Locate the cell with the specified text and output its [x, y] center coordinate. 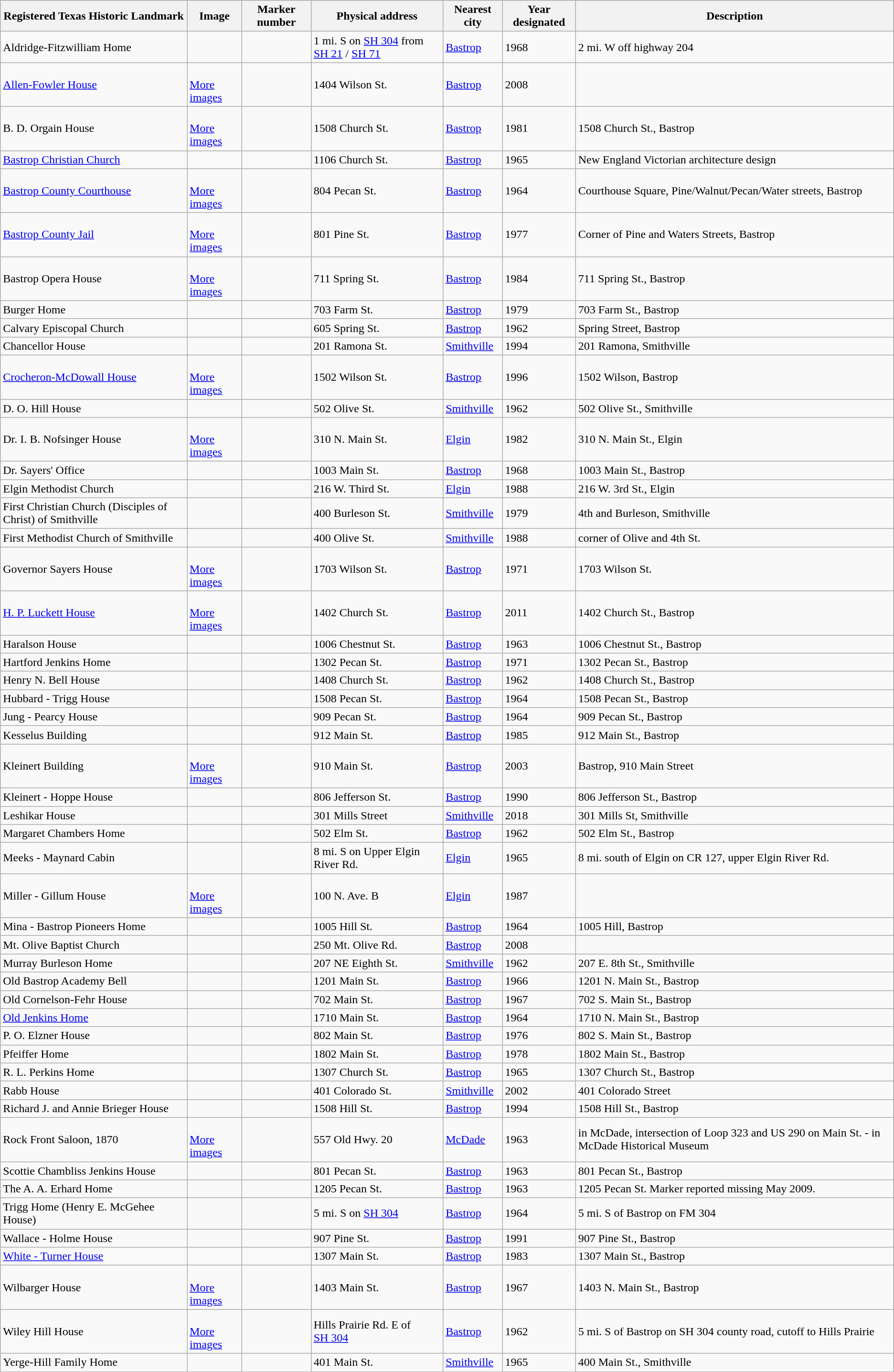
The A. A. Erhard Home [94, 1189]
Wiley Hill House [94, 1331]
912 Main St., Bastrop [734, 735]
502 Olive St. [377, 408]
Physical address [377, 16]
New England Victorian architecture design [734, 160]
502 Olive St., Smithville [734, 408]
1508 Church St., Bastrop [734, 129]
1802 Main St. [377, 1054]
400 Olive St. [377, 538]
1710 Main St. [377, 1018]
1403 Main St. [377, 1287]
207 NE Eighth St. [377, 963]
Year designated [539, 16]
1502 Wilson St. [377, 377]
Leshikar House [94, 815]
Hartford Jenkins Home [94, 662]
1508 Pecan St., Bastrop [734, 698]
1307 Church St. [377, 1072]
Dr. Sayers' Office [94, 471]
Governor Sayers House [94, 569]
Pfeiffer Home [94, 1054]
909 Pecan St. [377, 717]
2002 [539, 1090]
Trigg Home (Henry E. McGehee House) [94, 1213]
Meeks - Maynard Cabin [94, 858]
5 mi. S on SH 304 [377, 1213]
R. L. Perkins Home [94, 1072]
Chancellor House [94, 346]
Description [734, 16]
Jung - Pearcy House [94, 717]
First Methodist Church of Smithville [94, 538]
1977 [539, 235]
Bastrop Christian Church [94, 160]
Bastrop Opera House [94, 279]
B. D. Orgain House [94, 129]
502 Elm St. [377, 834]
1307 Main St. [377, 1256]
4th and Burleson, Smithville [734, 513]
Allen-Fowler House [94, 85]
Murray Burleson Home [94, 963]
5 mi. S of Bastrop on SH 304 county road, cutoff to Hills Prairie [734, 1331]
1003 Main St., Bastrop [734, 471]
Crocheron-McDowall House [94, 377]
Bastrop, 910 Main Street [734, 766]
909 Pecan St., Bastrop [734, 717]
1403 N. Main St., Bastrop [734, 1287]
711 Spring St. [377, 279]
557 Old Hwy. 20 [377, 1139]
H. P. Luckett House [94, 613]
Wilbarger House [94, 1287]
Kleinert Building [94, 766]
711 Spring St., Bastrop [734, 279]
Dr. I. B. Nofsinger House [94, 439]
1201 N. Main St., Bastrop [734, 981]
1201 Main St. [377, 981]
2 mi. W off highway 204 [734, 47]
Courthouse Square, Pine/Walnut/Pecan/Water streets, Bastrop [734, 191]
201 Ramona St. [377, 346]
401 Main St. [377, 1362]
201 Ramona, Smithville [734, 346]
8 mi. south of Elgin on CR 127, upper Elgin River Rd. [734, 858]
1982 [539, 439]
Old Jenkins Home [94, 1018]
Hubbard - Trigg House [94, 698]
First Christian Church (Disciples of Christ) of Smithville [94, 513]
1404 Wilson St. [377, 85]
400 Burleson St. [377, 513]
1987 [539, 896]
1983 [539, 1256]
Old Bastrop Academy Bell [94, 981]
1966 [539, 981]
1302 Pecan St., Bastrop [734, 662]
Margaret Chambers Home [94, 834]
1408 Church St., Bastrop [734, 680]
806 Jefferson St., Bastrop [734, 797]
Elgin Methodist Church [94, 489]
806 Jefferson St. [377, 797]
1991 [539, 1238]
1006 Chestnut St., Bastrop [734, 644]
910 Main St. [377, 766]
802 Main St. [377, 1036]
605 Spring St. [377, 328]
Rabb House [94, 1090]
Miller - Gillum House [94, 896]
1508 Pecan St. [377, 698]
Mina - Bastrop Pioneers Home [94, 927]
5 mi. S of Bastrop on FM 304 [734, 1213]
702 S. Main St., Bastrop [734, 999]
907 Pine St. [377, 1238]
1307 Church St., Bastrop [734, 1072]
1003 Main St. [377, 471]
Wallace - Holme House [94, 1238]
250 Mt. Olive Rd. [377, 945]
400 Main St., Smithville [734, 1362]
1508 Church St. [377, 129]
802 S. Main St., Bastrop [734, 1036]
1990 [539, 797]
912 Main St. [377, 735]
1106 Church St. [377, 160]
1005 Hill, Bastrop [734, 927]
1205 Pecan St. Marker reported missing May 2009. [734, 1189]
310 N. Main St. [377, 439]
401 Colorado St. [377, 1090]
1502 Wilson, Bastrop [734, 377]
801 Pecan St. [377, 1171]
Nearest city [473, 16]
1205 Pecan St. [377, 1189]
1302 Pecan St. [377, 662]
401 Colorado Street [734, 1090]
Bastrop County Courthouse [94, 191]
Richard J. and Annie Brieger House [94, 1108]
1976 [539, 1036]
P. O. Elzner House [94, 1036]
Rock Front Saloon, 1870 [94, 1139]
1710 N. Main St., Bastrop [734, 1018]
Haralson House [94, 644]
1307 Main St., Bastrop [734, 1256]
702 Main St. [377, 999]
Old Cornelson-Fehr House [94, 999]
502 Elm St., Bastrop [734, 834]
1006 Chestnut St. [377, 644]
2018 [539, 815]
corner of Olive and 4th St. [734, 538]
301 Mills Street [377, 815]
1 mi. S on SH 304 from SH 21 / SH 71 [377, 47]
Aldridge-Fitzwilliam Home [94, 47]
2003 [539, 766]
Calvary Episcopal Church [94, 328]
310 N. Main St., Elgin [734, 439]
Hills Prairie Rd. E of SH 304 [377, 1331]
8 mi. S on Upper Elgin River Rd. [377, 858]
1984 [539, 279]
1508 Hill St., Bastrop [734, 1108]
1981 [539, 129]
Yerge-Hill Family Home [94, 1362]
D. O. Hill House [94, 408]
McDade [473, 1139]
1005 Hill St. [377, 927]
1402 Church St., Bastrop [734, 613]
216 W. Third St. [377, 489]
in McDade, intersection of Loop 323 and US 290 on Main St. - in McDade Historical Museum [734, 1139]
Kesselus Building [94, 735]
Corner of Pine and Waters Streets, Bastrop [734, 235]
Henry N. Bell House [94, 680]
Registered Texas Historic Landmark [94, 16]
804 Pecan St. [377, 191]
216 W. 3rd St., Elgin [734, 489]
100 N. Ave. B [377, 896]
Bastrop County Jail [94, 235]
1978 [539, 1054]
1996 [539, 377]
207 E. 8th St., Smithville [734, 963]
1408 Church St. [377, 680]
2011 [539, 613]
703 Farm St. [377, 310]
907 Pine St., Bastrop [734, 1238]
801 Pine St. [377, 235]
1802 Main St., Bastrop [734, 1054]
301 Mills St, Smithville [734, 815]
Mt. Olive Baptist Church [94, 945]
Burger Home [94, 310]
Marker number [276, 16]
White - Turner House [94, 1256]
703 Farm St., Bastrop [734, 310]
1508 Hill St. [377, 1108]
801 Pecan St., Bastrop [734, 1171]
1402 Church St. [377, 613]
Spring Street, Bastrop [734, 328]
1985 [539, 735]
Kleinert - Hoppe House [94, 797]
Image [215, 16]
Scottie Chambliss Jenkins House [94, 1171]
